Extract the (X, Y) coordinate from the center of the cell holding the provided text.  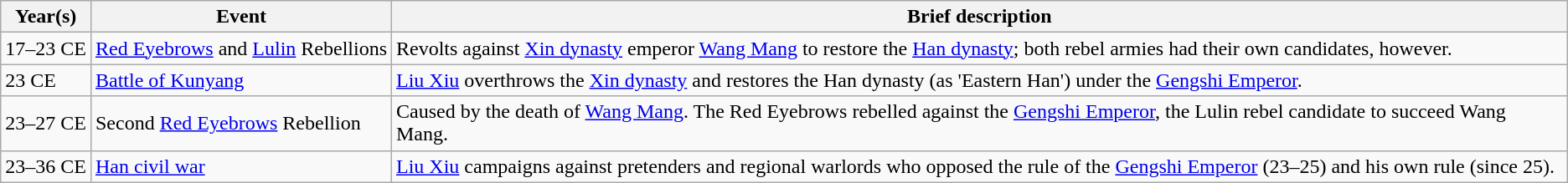
Revolts against Xin dynasty emperor Wang Mang to restore the Han dynasty; both rebel armies had their own candidates, however. (979, 48)
23 CE (46, 80)
Event (241, 17)
Caused by the death of Wang Mang. The Red Eyebrows rebelled against the Gengshi Emperor, the Lulin rebel candidate to succeed Wang Mang. (979, 124)
Han civil war (241, 166)
23–36 CE (46, 166)
17–23 CE (46, 48)
Red Eyebrows and Lulin Rebellions (241, 48)
Liu Xiu campaigns against pretenders and regional warlords who opposed the rule of the Gengshi Emperor (23–25) and his own rule (since 25). (979, 166)
Liu Xiu overthrows the Xin dynasty and restores the Han dynasty (as 'Eastern Han') under the Gengshi Emperor. (979, 80)
23–27 CE (46, 124)
Brief description (979, 17)
Year(s) (46, 17)
Battle of Kunyang (241, 80)
Second Red Eyebrows Rebellion (241, 124)
